Return the (X, Y) coordinate for the center point of the cell that contains the specified text.  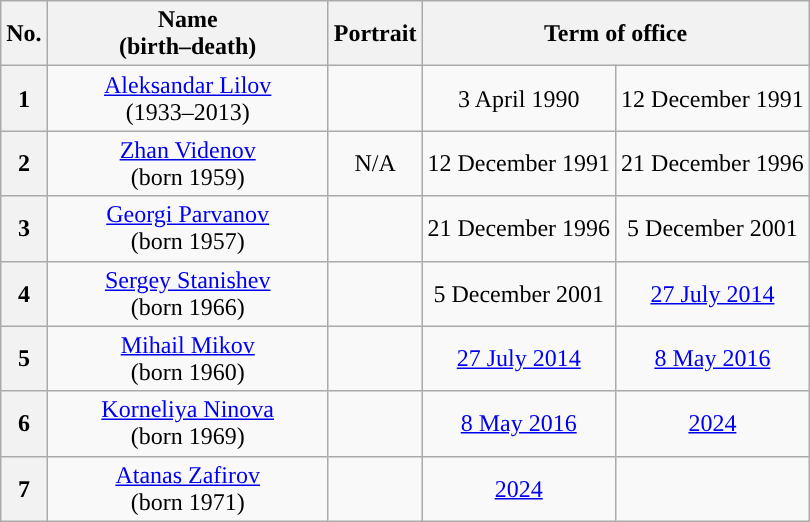
4 (24, 294)
Atanas Zafirov(born 1971) (188, 488)
2 (24, 164)
Sergey Stanishev(born 1966) (188, 294)
Portrait (375, 34)
Georgi Parvanov(born 1957) (188, 228)
1 (24, 98)
Aleksandar Lilov(1933–2013) (188, 98)
3 April 1990 (519, 98)
N/A (375, 164)
6 (24, 424)
5 (24, 358)
Zhan Videnov(born 1959) (188, 164)
No. (24, 34)
Term of office (616, 34)
3 (24, 228)
Name(birth–death) (188, 34)
Korneliya Ninova(born 1969) (188, 424)
Mihail Mikov(born 1960) (188, 358)
7 (24, 488)
